Search for the cell housing the specified text and yield its (x, y) center coordinate. 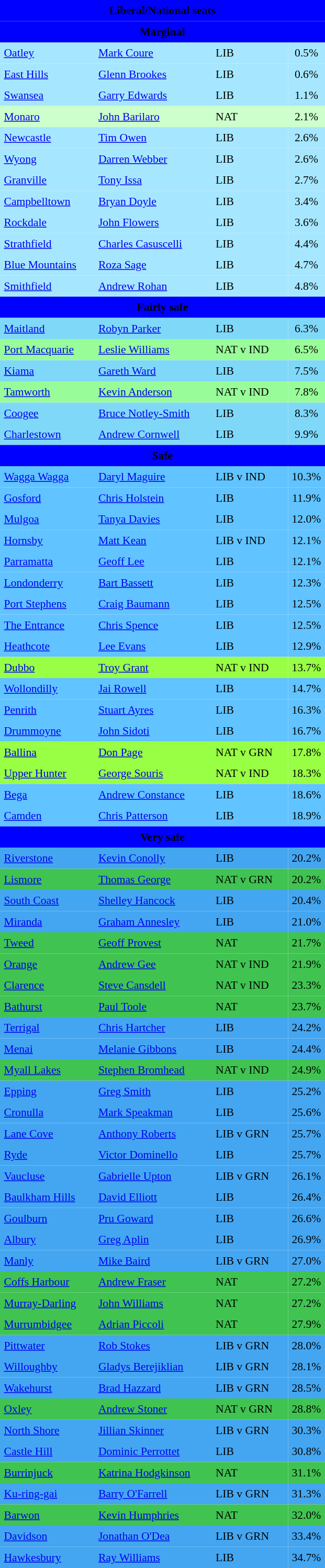
11.9% (307, 498)
27.9% (307, 1324)
Port Stephens (47, 604)
Lane Cove (47, 1133)
34.7% (307, 1557)
Wyong (47, 159)
Dominic Perrottet (153, 1451)
Bryan Doyle (153, 201)
Stuart Ayres (153, 709)
Oxley (47, 1409)
Shelley Hancock (153, 900)
Geoff Provest (153, 943)
Steve Cansdell (153, 985)
28.1% (307, 1367)
Strathfield (47, 243)
Liberal/National seats (162, 10)
30.3% (307, 1430)
Very safe (162, 837)
28.5% (307, 1387)
16.7% (307, 731)
6.5% (307, 349)
24.9% (307, 1070)
Cronulla (47, 1112)
Tanya Davies (153, 519)
Port Macquarie (47, 349)
Maitland (47, 328)
Chris Patterson (153, 816)
David Elliott (153, 1197)
Monaro (47, 116)
Willoughby (47, 1367)
East Hills (47, 74)
Ray Williams (153, 1557)
Anthony Roberts (153, 1133)
Ryde (47, 1155)
Bathurst (47, 1006)
Terrigal (47, 1028)
Fairly safe (162, 307)
Andrew Stoner (153, 1409)
18.6% (307, 794)
Myall Lakes (47, 1070)
Roza Sage (153, 265)
Leslie Williams (153, 349)
Thomas George (153, 879)
Tim Owen (153, 138)
Epping (47, 1091)
Goulburn (47, 1218)
Newcastle (47, 138)
Baulkham Hills (47, 1197)
9.9% (307, 434)
Geoff Lee (153, 561)
Mark Coure (153, 53)
Coogee (47, 413)
26.1% (307, 1176)
Swansea (47, 95)
Kiama (47, 370)
The Entrance (47, 625)
Graham Annesley (153, 921)
10.3% (307, 477)
17.8% (307, 752)
Troy Grant (153, 667)
Wollondilly (47, 689)
Oatley (47, 53)
North Shore (47, 1430)
24.2% (307, 1028)
Jillian Skinner (153, 1430)
Charles Casuscelli (153, 243)
30.8% (307, 1451)
Bega (47, 794)
0.5% (307, 53)
Glenn Brookes (153, 74)
24.4% (307, 1048)
Jai Rowell (153, 689)
31.1% (307, 1472)
12.3% (307, 582)
Manly (47, 1260)
31.3% (307, 1494)
23.3% (307, 985)
Paul Toole (153, 1006)
0.6% (307, 74)
Stephen Bromhead (153, 1070)
Granville (47, 180)
Darren Webber (153, 159)
Lee Evans (153, 646)
Marginal (162, 31)
Chris Hartcher (153, 1028)
12.0% (307, 519)
Blue Mountains (47, 265)
John Barilaro (153, 116)
Upper Hunter (47, 773)
14.7% (307, 689)
Mark Speakman (153, 1112)
Clarence (47, 985)
Safe (162, 455)
Greg Aplin (153, 1239)
George Souris (153, 773)
Victor Dominello (153, 1155)
Wagga Wagga (47, 477)
3.6% (307, 222)
Kevin Anderson (153, 392)
Mulgoa (47, 519)
26.6% (307, 1218)
25.6% (307, 1112)
Chris Holstein (153, 498)
Parramatta (47, 561)
Don Page (153, 752)
Barwon (47, 1515)
Smithfield (47, 286)
Orange (47, 964)
7.5% (307, 370)
Barry O'Farrell (153, 1494)
Greg Smith (153, 1091)
South Coast (47, 900)
Wakehurst (47, 1387)
Garry Edwards (153, 95)
Brad Hazzard (153, 1387)
Hornsby (47, 540)
Daryl Maguire (153, 477)
Albury (47, 1239)
Riverstone (47, 858)
18.9% (307, 816)
Craig Baumann (153, 604)
Bruce Notley-Smith (153, 413)
21.9% (307, 964)
4.8% (307, 286)
Robyn Parker (153, 328)
28.0% (307, 1345)
20.4% (307, 900)
Rockdale (47, 222)
23.7% (307, 1006)
Drummoyne (47, 731)
Castle Hill (47, 1451)
Andrew Rohan (153, 286)
25.2% (307, 1091)
Matt Kean (153, 540)
Gareth Ward (153, 370)
27.0% (307, 1260)
Lismore (47, 879)
Burrinjuck (47, 1472)
Gosford (47, 498)
Ku-ring-gai (47, 1494)
Kevin Conolly (153, 858)
Chris Spence (153, 625)
Camden (47, 816)
Tamworth (47, 392)
21.0% (307, 921)
Bart Bassett (153, 582)
4.4% (307, 243)
Campbelltown (47, 201)
13.7% (307, 667)
16.3% (307, 709)
John Flowers (153, 222)
Andrew Cornwell (153, 434)
6.3% (307, 328)
Andrew Constance (153, 794)
Melanie Gibbons (153, 1048)
Pittwater (47, 1345)
Gladys Berejiklian (153, 1367)
Vaucluse (47, 1176)
26.4% (307, 1197)
Tony Issa (153, 180)
28.8% (307, 1409)
3.4% (307, 201)
26.9% (307, 1239)
Andrew Gee (153, 964)
Charlestown (47, 434)
Rob Stokes (153, 1345)
33.4% (307, 1536)
Jonathan O'Dea (153, 1536)
2.1% (307, 116)
32.0% (307, 1515)
Murrumbidgee (47, 1324)
Pru Goward (153, 1218)
Mike Baird (153, 1260)
Heathcote (47, 646)
Londonderry (47, 582)
John Williams (153, 1303)
4.7% (307, 265)
Coffs Harbour (47, 1282)
1.1% (307, 95)
Davidson (47, 1536)
21.7% (307, 943)
Andrew Fraser (153, 1282)
Katrina Hodgkinson (153, 1472)
Gabrielle Upton (153, 1176)
Murray-Darling (47, 1303)
Kevin Humphries (153, 1515)
Tweed (47, 943)
Miranda (47, 921)
7.8% (307, 392)
12.9% (307, 646)
2.7% (307, 180)
Penrith (47, 709)
8.3% (307, 413)
Adrian Piccoli (153, 1324)
Ballina (47, 752)
Dubbo (47, 667)
John Sidoti (153, 731)
Menai (47, 1048)
Hawkesbury (47, 1557)
18.3% (307, 773)
